Output the [x, y] coordinate of the center of the cell containing the given text.  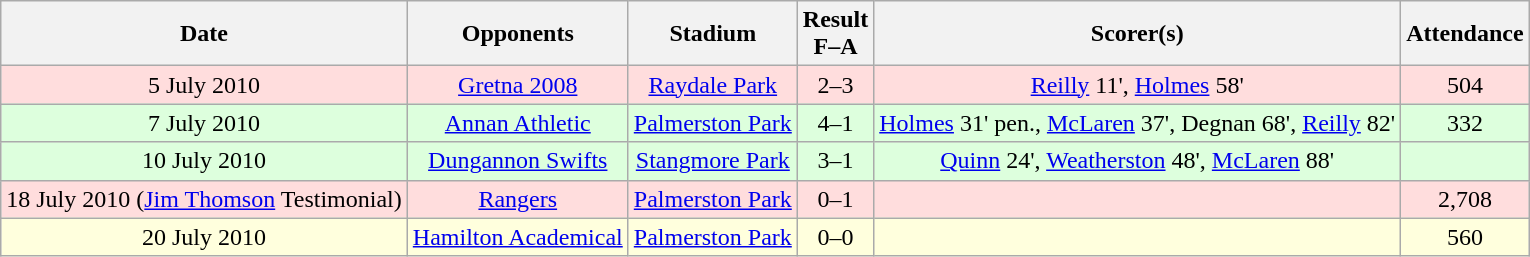
560 [1465, 237]
Holmes 31' pen., McLaren 37', Degnan 68', Reilly 82' [1138, 123]
Attendance [1465, 34]
5 July 2010 [204, 85]
Quinn 24', Weatherston 48', McLaren 88' [1138, 161]
Rangers [518, 199]
Hamilton Academical [518, 237]
Dungannon Swifts [518, 161]
4–1 [835, 123]
2–3 [835, 85]
7 July 2010 [204, 123]
Opponents [518, 34]
18 July 2010 (Jim Thomson Testimonial) [204, 199]
Gretna 2008 [518, 85]
ResultF–A [835, 34]
2,708 [1465, 199]
Date [204, 34]
0–1 [835, 199]
Stangmore Park [712, 161]
Annan Athletic [518, 123]
Scorer(s) [1138, 34]
504 [1465, 85]
Stadium [712, 34]
Reilly 11', Holmes 58' [1138, 85]
10 July 2010 [204, 161]
Raydale Park [712, 85]
20 July 2010 [204, 237]
0–0 [835, 237]
332 [1465, 123]
3–1 [835, 161]
